Identify which cell holds the provided text, then report its (x, y) central coordinate. 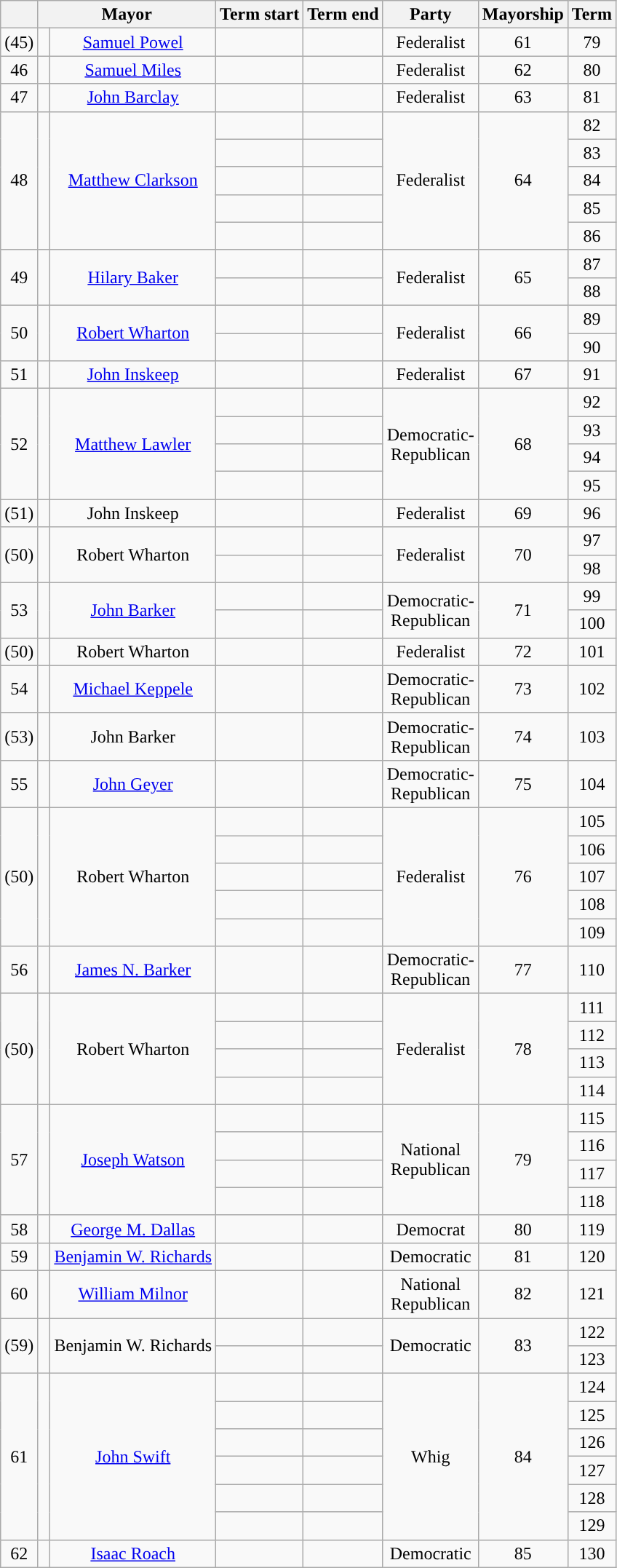
Term start (260, 15)
Isaac Roach (133, 1553)
110 (592, 970)
Michael Keppele (133, 689)
71 (522, 610)
James N. Barker (133, 970)
90 (592, 347)
109 (592, 933)
Mayorship (522, 15)
128 (592, 1498)
122 (592, 1331)
102 (592, 689)
75 (522, 783)
(45) (19, 42)
105 (592, 821)
106 (592, 850)
117 (592, 1173)
96 (592, 513)
87 (592, 264)
119 (592, 1229)
101 (592, 652)
65 (522, 277)
Whig (431, 1457)
126 (592, 1443)
John Barclay (133, 98)
60 (19, 1294)
70 (522, 555)
Matthew Lawler (133, 444)
Matthew Clarkson (133, 181)
125 (592, 1415)
116 (592, 1146)
89 (592, 319)
95 (592, 486)
100 (592, 624)
78 (522, 1049)
Party (431, 15)
107 (592, 877)
104 (592, 783)
77 (522, 970)
113 (592, 1063)
86 (592, 236)
121 (592, 1294)
99 (592, 596)
Term end (343, 15)
88 (592, 291)
111 (592, 1007)
66 (522, 333)
Mayor (127, 15)
118 (592, 1201)
Samuel Miles (133, 70)
Democrat (431, 1229)
56 (19, 970)
George M. Dallas (133, 1229)
46 (19, 70)
(51) (19, 513)
(53) (19, 737)
103 (592, 737)
48 (19, 181)
94 (592, 458)
108 (592, 905)
112 (592, 1035)
(59) (19, 1345)
Term (592, 15)
William Milnor (133, 1294)
53 (19, 610)
98 (592, 569)
58 (19, 1229)
91 (592, 375)
67 (522, 375)
50 (19, 333)
114 (592, 1090)
55 (19, 783)
Hilary Baker (133, 277)
54 (19, 689)
124 (592, 1387)
73 (522, 689)
76 (522, 876)
59 (19, 1256)
Joseph Watson (133, 1160)
130 (592, 1553)
John Swift (133, 1457)
51 (19, 375)
72 (522, 652)
115 (592, 1118)
93 (592, 430)
64 (522, 181)
Samuel Powel (133, 42)
92 (592, 403)
129 (592, 1526)
49 (19, 277)
57 (19, 1160)
69 (522, 513)
97 (592, 541)
63 (522, 98)
47 (19, 98)
123 (592, 1360)
74 (522, 737)
120 (592, 1256)
127 (592, 1470)
John Geyer (133, 783)
52 (19, 444)
68 (522, 444)
